Capture the cell that displays the provided text and extract its (x, y) central coordinate. 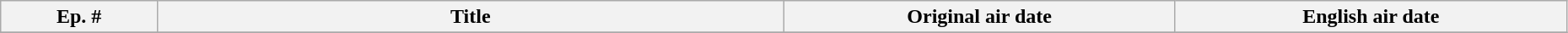
Title (471, 17)
Ep. # (79, 17)
English air date (1371, 17)
Original air date (979, 17)
